Return the (X, Y) coordinate for the center point of the cell that contains the specified text.  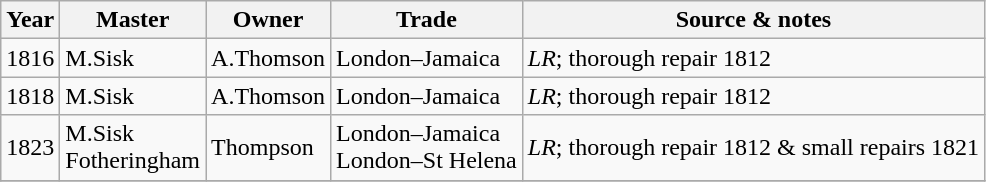
Master (133, 20)
London–JamaicaLondon–St Helena (427, 148)
Owner (268, 20)
M.SiskFotheringham (133, 148)
1823 (30, 148)
1816 (30, 58)
Thompson (268, 148)
Trade (427, 20)
Source & notes (753, 20)
1818 (30, 96)
LR; thorough repair 1812 & small repairs 1821 (753, 148)
Year (30, 20)
